Return (X, Y) of the center of cell containing provided text 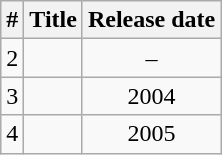
# (12, 20)
Title (54, 20)
2004 (151, 96)
4 (12, 134)
3 (12, 96)
2005 (151, 134)
2 (12, 58)
Release date (151, 20)
– (151, 58)
